Search for the cell housing the specified text and yield its [X, Y] center coordinate. 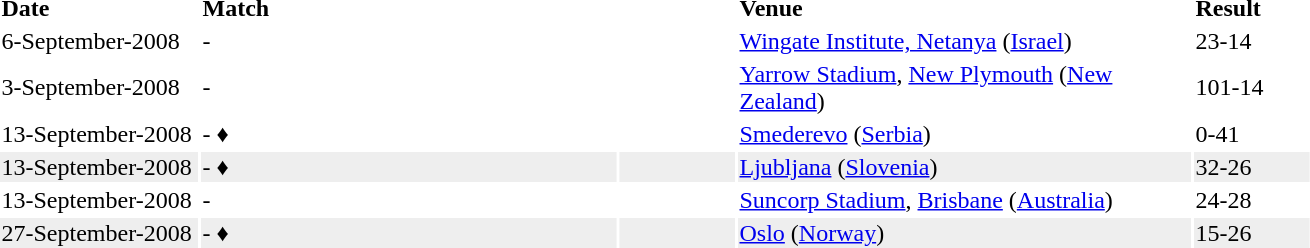
101-14 [1252, 88]
Yarrow Stadium, New Plymouth (New Zealand) [964, 88]
6-September-2008 [99, 41]
27-September-2008 [99, 233]
Wingate Institute, Netanya (Israel) [964, 41]
15-26 [1252, 233]
Smederevo (Serbia) [964, 134]
Ljubljana (Slovenia) [964, 167]
Oslo (Norway) [964, 233]
32-26 [1252, 167]
3-September-2008 [99, 88]
0-41 [1252, 134]
23-14 [1252, 41]
24-28 [1252, 200]
Suncorp Stadium, Brisbane (Australia) [964, 200]
